For the text-containing cell, return its midpoint in [X, Y] coordinate format. 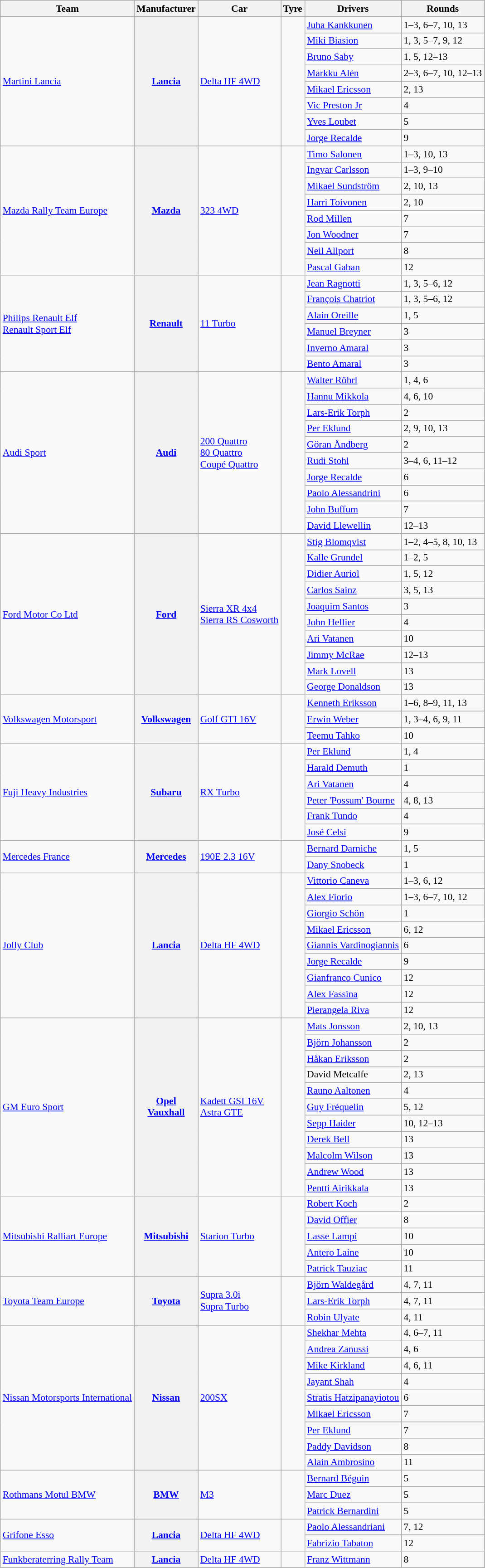
George Donaldson [353, 687]
Renault [166, 324]
200SX [239, 1398]
Stratis Hatzipanayiotou [353, 1398]
2, 9, 10, 13 [442, 429]
Rothmans Motul BMW [68, 1495]
1, 4 [442, 752]
6, 12 [442, 930]
200 Quattro80 QuattroCoupé Quattro [239, 453]
1, 3–4, 6, 9, 11 [442, 720]
Teemu Tahko [353, 735]
Golf GTI 16V [239, 719]
Subaru [166, 792]
1, 5, 12–13 [442, 57]
4, 11 [442, 1317]
Toyota [166, 1301]
Rauno Aaltonen [353, 1091]
190E 2.3 16V [239, 857]
Kenneth Eriksson [353, 703]
BMW [166, 1495]
John Buffum [353, 510]
Sierra XR 4x4Sierra RS Cosworth [239, 614]
10, 12–13 [442, 1123]
Shekhar Mehta [353, 1333]
OpelVauxhall [166, 1107]
Guy Fréquelin [353, 1107]
5, 12 [442, 1107]
11 Turbo [239, 324]
Bento Amaral [353, 364]
RX Turbo [239, 792]
1–3, 9–10 [442, 170]
Robert Koch [353, 1204]
Ford [166, 614]
Kadett GSI 16VAstra GTE [239, 1107]
3–4, 6, 11–12 [442, 461]
Sepp Haider [353, 1123]
Alain Oreille [353, 316]
Franz Wittmann [353, 1559]
1–6, 8–9, 11, 13 [442, 703]
Lasse Lampi [353, 1237]
Kalle Grundel [353, 558]
Grifone Esso [68, 1535]
Björn Johansson [353, 1042]
Giorgio Schön [353, 913]
2, 10 [442, 203]
Håkan Eriksson [353, 1059]
Toyota Team Europe [68, 1301]
Alex Fassina [353, 994]
Didier Auriol [353, 574]
Jon Woodner [353, 235]
Mazda [166, 210]
David Offier [353, 1220]
Ford Motor Co Ltd [68, 614]
Drivers [353, 9]
José Celsi [353, 833]
Fuji Heavy Industries [68, 792]
Malcolm Wilson [353, 1156]
Jean Ragnotti [353, 283]
Nissan Motorsports International [68, 1398]
Markku Alén [353, 73]
Björn Waldegård [353, 1285]
Jayant Shah [353, 1382]
M3 [239, 1495]
Peter 'Possum' Bourne [353, 800]
Bernard Darniche [353, 849]
Derek Bell [353, 1139]
Mitsubishi [166, 1236]
David Metcalfe [353, 1075]
Jolly Club [68, 946]
Car [239, 9]
Martini Lancia [68, 82]
Mats Jonsson [353, 1027]
Erwin Weber [353, 720]
Fabrizio Tabaton [353, 1544]
Juha Kankkunen [353, 25]
1, 5, 12 [442, 574]
3, 5, 13 [442, 590]
Andrew Wood [353, 1172]
Bruno Saby [353, 57]
1–3, 6, 12 [442, 881]
Tyre [293, 9]
Stig Blomqvist [353, 542]
Mitsubishi Ralliart Europe [68, 1236]
Walter Röhrl [353, 380]
Volkswagen [166, 719]
Hannu Mikkola [353, 396]
Starion Turbo [239, 1236]
Funkberaterring Rally Team [68, 1559]
Audi Sport [68, 453]
François Chatriot [353, 299]
Alex Fiorio [353, 897]
Mercedes France [68, 857]
Pentti Airikkala [353, 1188]
1, 4, 6 [442, 380]
Mercedes [166, 857]
1–2, 5 [442, 558]
Harri Toivonen [353, 203]
Alain Ambrosino [353, 1462]
Patrick Bernardini [353, 1511]
Volkswagen Motorsport [68, 719]
Pascal Gaban [353, 267]
4, 6 [442, 1349]
Carlos Sainz [353, 590]
Ingvar Carlsson [353, 170]
Audi [166, 453]
Jimmy McRae [353, 655]
Robin Ulyate [353, 1317]
4, 8, 13 [442, 800]
Vittorio Caneva [353, 881]
Andrea Zanussi [353, 1349]
Mark Lovell [353, 671]
1–3, 6–7, 10, 12 [442, 897]
Philips Renault Elf Renault Sport Elf [68, 324]
2–3, 6–7, 10, 12–13 [442, 73]
Rudi Stohl [353, 461]
Pierangela Riva [353, 1010]
Gianfranco Cunico [353, 978]
Göran Åndberg [353, 445]
Rod Millen [353, 219]
Timo Salonen [353, 154]
Patrick Tauziac [353, 1269]
Antero Laine [353, 1252]
Mike Kirkland [353, 1366]
Marc Duez [353, 1495]
Inverno Amaral [353, 348]
Bernard Béguin [353, 1479]
1, 3, 5–7, 9, 12 [442, 41]
Yves Loubet [353, 122]
Vic Preston Jr [353, 106]
David Llewellin [353, 526]
Supra 3.0iSupra Turbo [239, 1301]
4, 6–7, 11 [442, 1333]
Manuel Breyner [353, 332]
Miki Biasion [353, 41]
4, 6, 10 [442, 396]
Dany Snobeck [353, 865]
Rounds [442, 9]
Joaquim Santos [353, 606]
Mikael Sundström [353, 186]
GM Euro Sport [68, 1107]
4, 6, 11 [442, 1366]
Neil Allport [353, 251]
Frank Tundo [353, 816]
Harald Demuth [353, 768]
Paddy Davidson [353, 1446]
Manufacturer [166, 9]
1–2, 4–5, 8, 10, 13 [442, 542]
7, 12 [442, 1527]
Mazda Rally Team Europe [68, 210]
1–3, 6–7, 10, 13 [442, 25]
John Hellier [353, 623]
Paolo Alessandriani [353, 1527]
Team [68, 9]
1–3, 10, 13 [442, 154]
323 4WD [239, 210]
Paolo Alessandrini [353, 493]
Nissan [166, 1398]
Giannis Vardinogiannis [353, 945]
